For the text-containing cell, return its midpoint in [X, Y] coordinate format. 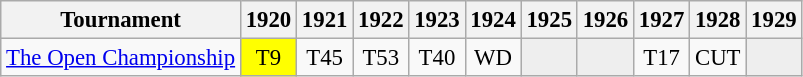
CUT [718, 58]
The Open Championship [121, 58]
T53 [381, 58]
T17 [661, 58]
T9 [268, 58]
1929 [774, 20]
1922 [381, 20]
1925 [549, 20]
1921 [325, 20]
1920 [268, 20]
T45 [325, 58]
1923 [437, 20]
1924 [493, 20]
1928 [718, 20]
1926 [605, 20]
1927 [661, 20]
T40 [437, 58]
Tournament [121, 20]
WD [493, 58]
